Find where the given text appears and provide that cell's center as [X, Y] coordinate. 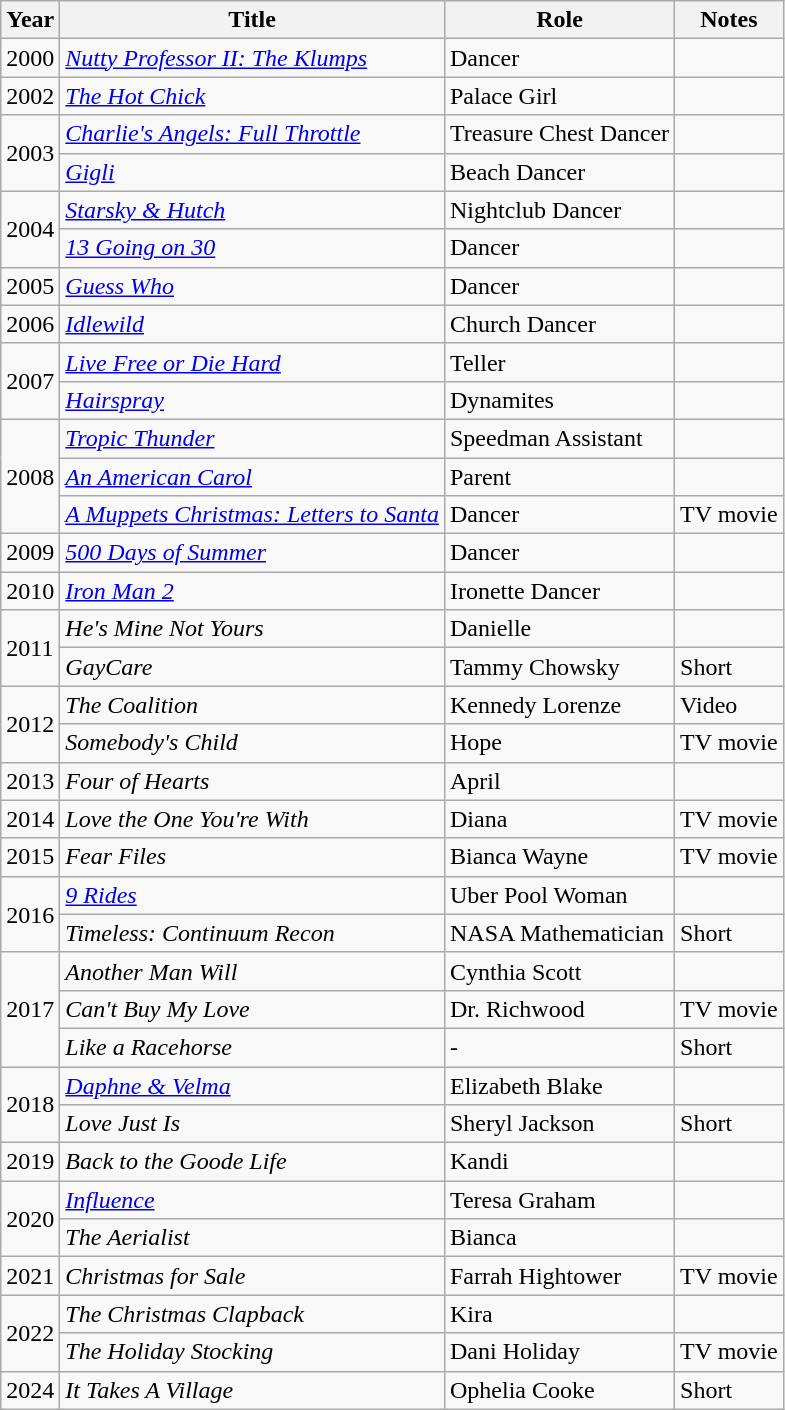
Somebody's Child [252, 743]
- [559, 1047]
Kandi [559, 1162]
Beach Dancer [559, 172]
Four of Hearts [252, 781]
Teller [559, 362]
2012 [30, 724]
Love Just Is [252, 1124]
2018 [30, 1104]
Dr. Richwood [559, 1009]
2013 [30, 781]
Idlewild [252, 324]
The Christmas Clapback [252, 1314]
Role [559, 20]
NASA Mathematician [559, 933]
Hope [559, 743]
2017 [30, 1009]
Guess Who [252, 286]
Bianca [559, 1238]
Title [252, 20]
Teresa Graham [559, 1200]
9 Rides [252, 895]
Nutty Professor II: The Klumps [252, 58]
Christmas for Sale [252, 1276]
Treasure Chest Dancer [559, 134]
Starsky & Hutch [252, 210]
An American Carol [252, 477]
Influence [252, 1200]
Ophelia Cooke [559, 1390]
The Coalition [252, 705]
He's Mine Not Yours [252, 629]
Bianca Wayne [559, 857]
Tammy Chowsky [559, 667]
April [559, 781]
Church Dancer [559, 324]
Live Free or Die Hard [252, 362]
Like a Racehorse [252, 1047]
Love the One You're With [252, 819]
Uber Pool Woman [559, 895]
Palace Girl [559, 96]
A Muppets Christmas: Letters to Santa [252, 515]
Fear Files [252, 857]
Elizabeth Blake [559, 1085]
2007 [30, 381]
13 Going on 30 [252, 248]
The Aerialist [252, 1238]
2022 [30, 1333]
Iron Man 2 [252, 591]
Dani Holiday [559, 1352]
Parent [559, 477]
Hairspray [252, 400]
Tropic Thunder [252, 438]
2002 [30, 96]
Nightclub Dancer [559, 210]
Danielle [559, 629]
Notes [730, 20]
Kira [559, 1314]
Dynamites [559, 400]
2004 [30, 229]
Diana [559, 819]
2009 [30, 553]
Sheryl Jackson [559, 1124]
It Takes A Village [252, 1390]
500 Days of Summer [252, 553]
GayCare [252, 667]
2019 [30, 1162]
Ironette Dancer [559, 591]
2006 [30, 324]
2016 [30, 914]
Timeless: Continuum Recon [252, 933]
Farrah Hightower [559, 1276]
2000 [30, 58]
Another Man Will [252, 971]
Can't Buy My Love [252, 1009]
Cynthia Scott [559, 971]
Daphne & Velma [252, 1085]
Charlie's Angels: Full Throttle [252, 134]
2005 [30, 286]
Video [730, 705]
Kennedy Lorenze [559, 705]
2014 [30, 819]
2010 [30, 591]
2008 [30, 476]
2024 [30, 1390]
Year [30, 20]
2011 [30, 648]
2020 [30, 1219]
The Hot Chick [252, 96]
Back to the Goode Life [252, 1162]
2003 [30, 153]
Speedman Assistant [559, 438]
The Holiday Stocking [252, 1352]
Gigli [252, 172]
2015 [30, 857]
2021 [30, 1276]
